Locate the cell with the specified text and output its (x, y) center coordinate. 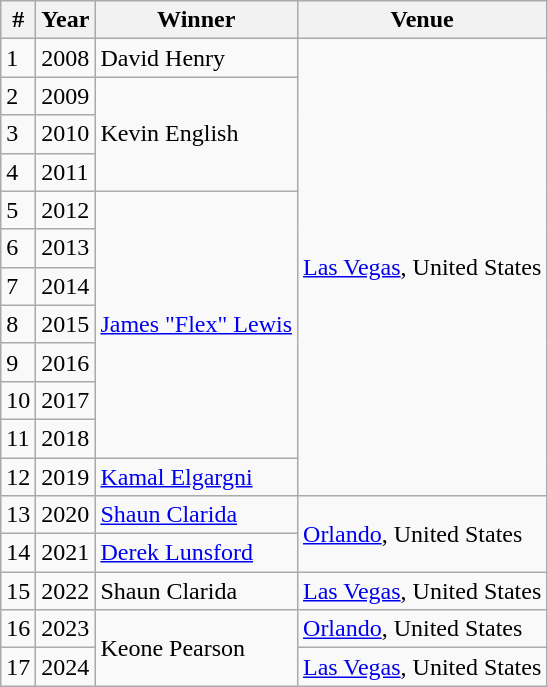
2021 (66, 553)
2022 (66, 591)
James "Flex" Lewis (196, 324)
5 (18, 210)
2016 (66, 362)
David Henry (196, 58)
Venue (422, 20)
2008 (66, 58)
10 (18, 400)
2023 (66, 629)
2012 (66, 210)
2015 (66, 324)
# (18, 20)
Derek Lunsford (196, 553)
2013 (66, 248)
8 (18, 324)
16 (18, 629)
Kamal Elgargni (196, 477)
3 (18, 134)
Keone Pearson (196, 648)
11 (18, 438)
2024 (66, 667)
17 (18, 667)
2018 (66, 438)
2014 (66, 286)
14 (18, 553)
15 (18, 591)
2010 (66, 134)
7 (18, 286)
12 (18, 477)
4 (18, 172)
2009 (66, 96)
Kevin English (196, 134)
9 (18, 362)
Year (66, 20)
2020 (66, 515)
2017 (66, 400)
Winner (196, 20)
13 (18, 515)
2019 (66, 477)
2011 (66, 172)
2 (18, 96)
1 (18, 58)
6 (18, 248)
